For the text-containing cell, return its midpoint in [X, Y] coordinate format. 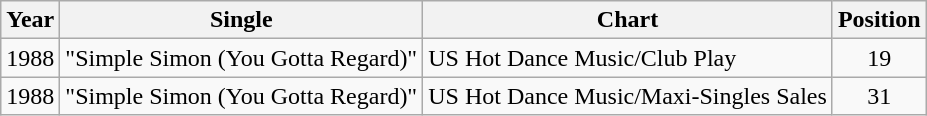
19 [879, 58]
US Hot Dance Music/Maxi-Singles Sales [628, 96]
Single [242, 20]
31 [879, 96]
Chart [628, 20]
US Hot Dance Music/Club Play [628, 58]
Year [30, 20]
Position [879, 20]
